Provide the (x, y) coordinate of the cell's center where the given text is located.  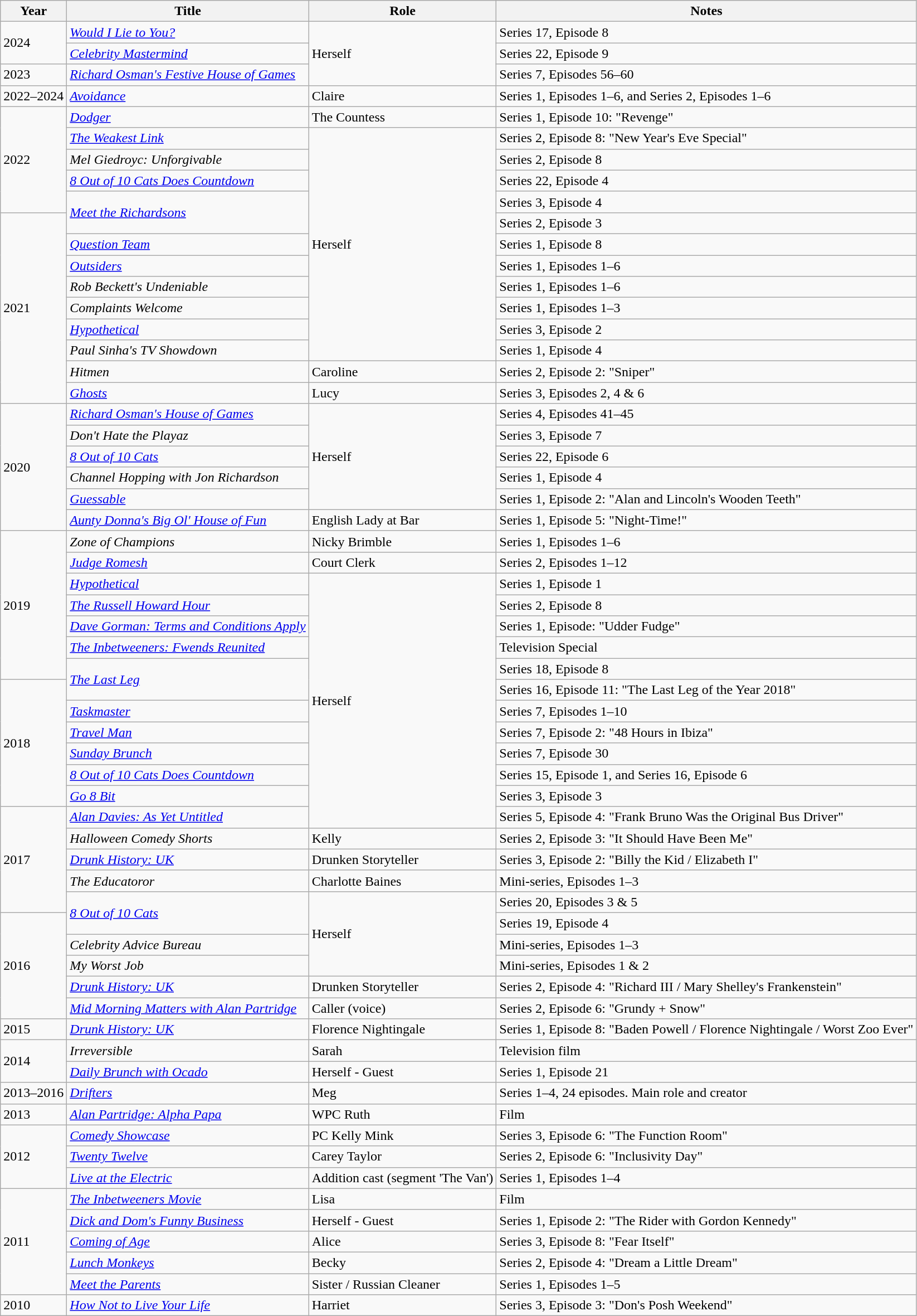
Series 1, Episode 10: "Revenge" (706, 117)
2022 (33, 159)
Series 7, Episode 2: "48 Hours in Ibiza" (706, 732)
Series 1, Episode 8 (706, 244)
Dick and Dom's Funny Business (188, 1220)
Irreversible (188, 1051)
Series 3, Episode 2: "Billy the Kid / Elizabeth I" (706, 859)
Drifters (188, 1093)
Coming of Age (188, 1241)
Meet the Parents (188, 1284)
Carey Taylor (402, 1157)
The Last Leg (188, 679)
Channel Hopping with Jon Richardson (188, 478)
Series 18, Episode 8 (706, 669)
Series 2, Episode 4: "Richard III / Mary Shelley's Frankenstein" (706, 987)
The Weakest Link (188, 138)
Series 2, Episode 6: "Grundy + Snow" (706, 1008)
Series 1, Episodes 1–4 (706, 1178)
Go 8 Bit (188, 796)
Series 3, Episodes 2, 4 & 6 (706, 393)
The Countess (402, 117)
Series 2, Episode 3 (706, 223)
Series 22, Episode 6 (706, 457)
Caroline (402, 372)
Halloween Comedy Shorts (188, 838)
Sarah (402, 1051)
2024 (33, 43)
Alan Partridge: Alpha Papa (188, 1114)
Series 1, Episode 8: "Baden Powell / Florence Nightingale / Worst Zoo Ever" (706, 1030)
Series 1, Episode 2: "Alan and Lincoln's Wooden Teeth" (706, 499)
English Lady at Bar (402, 520)
Would I Lie to You? (188, 32)
Series 1, Episodes 1–6, and Series 2, Episodes 1–6 (706, 96)
Addition cast (segment 'The Van') (402, 1178)
Claire (402, 96)
Series 3, Episode 8: "Fear Itself" (706, 1241)
Kelly (402, 838)
Series 3, Episode 2 (706, 329)
2013–2016 (33, 1093)
Series 1–4, 24 episodes. Main role and creator (706, 1093)
Avoidance (188, 96)
Harriet (402, 1305)
Zone of Champions (188, 541)
Outsiders (188, 266)
Florence Nightingale (402, 1030)
Comedy Showcase (188, 1135)
Paul Sinha's TV Showdown (188, 351)
Series 2, Episode 2: "Sniper" (706, 372)
Series 1, Episodes 1–3 (706, 308)
Series 22, Episode 4 (706, 181)
2013 (33, 1114)
Series 1, Episode: "Udder Fudge" (706, 627)
2023 (33, 75)
Richard Osman's House of Games (188, 414)
Alan Davies: As Yet Untitled (188, 817)
Meg (402, 1093)
Series 3, Episode 3 (706, 796)
Guessable (188, 499)
Role (402, 11)
Court Clerk (402, 562)
Series 2, Episode 3: "It Should Have Been Me" (706, 838)
Series 22, Episode 9 (706, 54)
2018 (33, 743)
The Inbetweeners: Fwends Reunited (188, 648)
Television film (706, 1051)
Lunch Monkeys (188, 1262)
2011 (33, 1241)
Mel Giedroyc: Unforgivable (188, 159)
Mid Morning Matters with Alan Partridge (188, 1008)
2015 (33, 1030)
Dodger (188, 117)
Series 1, Episode 5: "Night-Time!" (706, 520)
Question Team (188, 244)
Don't Hate the Playaz (188, 435)
Television Special (706, 648)
WPC Ruth (402, 1114)
2021 (33, 308)
Series 17, Episode 8 (706, 32)
Series 19, Episode 4 (706, 923)
PC Kelly Mink (402, 1135)
Lisa (402, 1199)
Caller (voice) (402, 1008)
Charlotte Baines (402, 881)
Series 2, Episode 6: "Inclusivity Day" (706, 1157)
Series 1, Episode 21 (706, 1072)
Twenty Twelve (188, 1157)
Series 5, Episode 4: "Frank Bruno Was the Original Bus Driver" (706, 817)
Daily Brunch with Ocado (188, 1072)
Notes (706, 11)
Series 20, Episodes 3 & 5 (706, 902)
Series 3, Episode 7 (706, 435)
2019 (33, 605)
Sister / Russian Cleaner (402, 1284)
2014 (33, 1061)
Complaints Welcome (188, 308)
2020 (33, 467)
Series 1, Episode 2: "The Rider with Gordon Kennedy" (706, 1220)
Live at the Electric (188, 1178)
Series 7, Episodes 56–60 (706, 75)
Title (188, 11)
2016 (33, 965)
Series 3, Episode 6: "The Function Room" (706, 1135)
Series 2, Episode 4: "Dream a Little Dream" (706, 1262)
Ghosts (188, 393)
Richard Osman's Festive House of Games (188, 75)
Series 1, Episode 1 (706, 584)
Series 16, Episode 11: "The Last Leg of the Year 2018" (706, 690)
2010 (33, 1305)
The Inbetweeners Movie (188, 1199)
Rob Beckett's Undeniable (188, 287)
Hitmen (188, 372)
Aunty Donna's Big Ol' House of Fun (188, 520)
2017 (33, 859)
Dave Gorman: Terms and Conditions Apply (188, 627)
Sunday Brunch (188, 754)
The Russell Howard Hour (188, 605)
My Worst Job (188, 966)
Nicky Brimble (402, 541)
Series 2, Episodes 1–12 (706, 562)
Judge Romesh (188, 562)
Series 1, Episodes 1–5 (706, 1284)
Becky (402, 1262)
2022–2024 (33, 96)
Alice (402, 1241)
Series 4, Episodes 41–45 (706, 414)
Series 2, Episode 8: "New Year's Eve Special" (706, 138)
Travel Man (188, 732)
Series 7, Episode 30 (706, 754)
How Not to Live Your Life (188, 1305)
The Educatoror (188, 881)
Celebrity Mastermind (188, 54)
Taskmaster (188, 711)
Series 15, Episode 1, and Series 16, Episode 6 (706, 775)
Series 3, Episode 4 (706, 202)
Lucy (402, 393)
Series 3, Episode 3: "Don's Posh Weekend" (706, 1305)
Meet the Richardsons (188, 212)
2012 (33, 1157)
Celebrity Advice Bureau (188, 945)
Mini-series, Episodes 1 & 2 (706, 966)
Series 7, Episodes 1–10 (706, 711)
Year (33, 11)
